Extract the [X, Y] coordinate from the center of the cell holding the provided text.  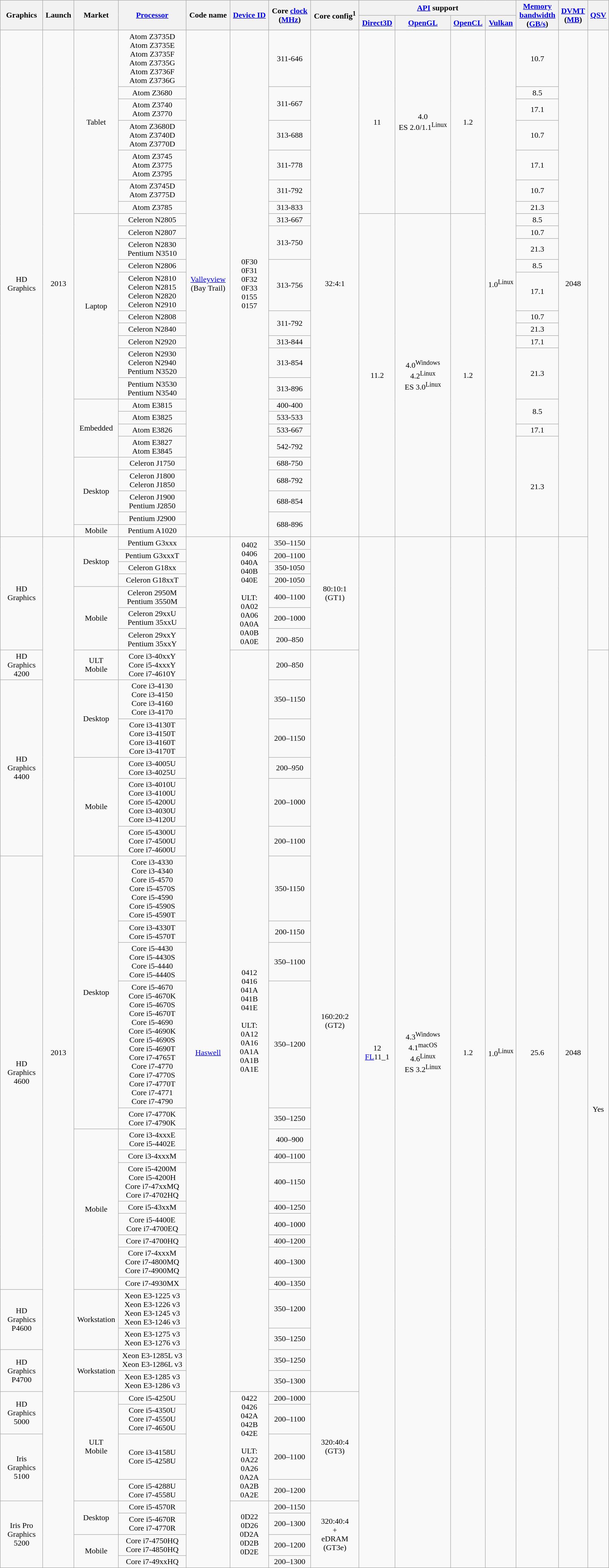
Graphics [21, 15]
Core i3-4330Core i3-4340Core i5-4570Core i5-4570SCore i5-4590Core i5-4590SCore i5-4590T [152, 888]
Core i3-40xxYCore i5-4xxxYCore i7-4610Y [152, 665]
Celeron G18xxT [152, 580]
Core i3-4005UCore i3-4025U [152, 768]
4.0Windows 4.2Linux ES 3.0Linux [423, 375]
533-533 [290, 418]
Memory bandwidth(GB/s) [537, 15]
Core i3-4330TCore i5-4570T [152, 931]
311-646 [290, 59]
Core config1 [335, 15]
Atom Z3745 Atom Z3775 Atom Z3795 [152, 165]
311-667 [290, 103]
Atom E3826 [152, 430]
350-1050 [290, 568]
Core i5-4200MCore i5-4200HCore i7-47xxMQCore i7-4702HQ [152, 1182]
Celeron 29xxYPentium 35xxY [152, 639]
Celeron N2930 Celeron N2940 Pentium N3520 [152, 363]
313-844 [290, 342]
Xeon E3-1285L v3 Xeon E3-1286L v3 [152, 1360]
350-1150 [290, 888]
Core i7-4700HQ [152, 1241]
HD Graphics P4700 [21, 1370]
350–1300 [290, 1381]
Atom E3825 [152, 418]
Atom Z3680 [152, 93]
Atom Z3735D Atom Z3735E Atom Z3735F Atom Z3735G Atom Z3736F Atom Z3736G [152, 59]
04020406040A040B040EULT:0A020A060A0A0A0B0A0E [249, 593]
Pentium J2900 [152, 518]
Celeron N2808 [152, 317]
Celeron J1750 [152, 463]
Core i5-4670RCore i7-4770R [152, 1524]
Core i7-4770KCore i7-4790K [152, 1118]
Pentium G3xxxT [152, 556]
Pentium N3530 Pentium N3540 [152, 389]
Celeron N2807 [152, 232]
Valleyview (Bay Trail) [208, 284]
Core i5-4430 Core i5-4430S Core i5-4440 Core i5-4440S [152, 961]
200-1050 [290, 580]
80:10:1(GT1) [335, 593]
QSV [599, 15]
Iris Pro Graphics 5200 [21, 1534]
Core i3-4xxxM [152, 1156]
313-833 [290, 207]
320:40:4(GT3) [335, 1446]
Atom E3827 Atom E3845 [152, 447]
Processor [152, 15]
HD Graphics 4600 [21, 1073]
400-400 [290, 405]
11.2 [377, 375]
11 [377, 122]
400–1250 [290, 1207]
Haswell [208, 1052]
533-667 [290, 430]
200–950 [290, 768]
Core i7-4930MX [152, 1283]
313-750 [290, 243]
4.3Windows 4.1macOS 4.6Linux ES 3.2Linux [423, 1052]
Celeron N2840 [152, 329]
0F30 0F31 0F32 0F33 0155 0157 [249, 284]
OpenCL [468, 23]
Direct3D [377, 23]
313-854 [290, 363]
32:4:1 [335, 284]
4.0 ES 2.0/1.1Linux [423, 122]
688-750 [290, 463]
Atom E3815 [152, 405]
313-688 [290, 135]
HD Graphics P4600 [21, 1319]
Celeron J1900 Pentium J2850 [152, 501]
313-896 [290, 389]
Xeon E3-1225 v3 Xeon E3-1226 v3 Xeon E3-1245 v3 Xeon E3-1246 v3 [152, 1309]
Pentium A1020 [152, 530]
688-896 [290, 524]
Code name [208, 15]
Celeron N2920 [152, 342]
400–900 [290, 1140]
400–1350 [290, 1283]
Core i3-4130TCore i3-4150TCore i3-4160TCore i3-4170T [152, 738]
Core i7-4750HQ Core i7-4850HQ [152, 1545]
Core i5-4288U Core i7-4558U [152, 1490]
311-778 [290, 165]
Core i5-4350U Core i7-4550U Core i7-4650U [152, 1419]
API support [438, 8]
688-792 [290, 480]
Core i3-4010UCore i3-4100UCore i5-4200UCore i3-4030UCore i3-4120U [152, 802]
Launch [59, 15]
400–1200 [290, 1241]
688-854 [290, 501]
HD Graphics 4200 [21, 665]
Core i3-4xxxECore i5-4402E [152, 1140]
Core i3-4158U Core i5-4258U [152, 1457]
Laptop [96, 306]
04120416041A041B041EULT:0A120A160A1A0A1B0A1E [249, 1021]
Device ID [249, 15]
Yes [599, 1109]
Core i5-4400ECore i7-4700EQ [152, 1224]
400–1000 [290, 1224]
Core i3-4130Core i3-4150Core i3-4160Core i3-4170 [152, 699]
Celeron J1800 Celeron J1850 [152, 480]
313-667 [290, 220]
542-792 [290, 447]
400–1150 [290, 1182]
Celeron N2830 Pentium N3510 [152, 249]
Core i7-49xxHQ [152, 1562]
04220426042A042B042EULT:0A220A260A2A0A2B0A2E [249, 1446]
Celeron 2950MPentium 3550M [152, 597]
Atom Z3680D Atom Z3740D Atom Z3770D [152, 135]
Celeron G18xx [152, 568]
Core i5-4250U [152, 1398]
Core clock (MHz) [290, 15]
DVMT (MB) [573, 15]
400–1300 [290, 1262]
320:40:4+eDRAM(GT3e) [335, 1534]
Embedded [96, 428]
HD Graphics 5000 [21, 1413]
Pentium G3xxx [152, 543]
0D220D260D2A0D2B0D2E [249, 1534]
Core i5-4300U Core i7-4500U Core i7-4600U [152, 841]
Celeron N2806 [152, 266]
Core i5-43xxM [152, 1207]
160:20:2(GT2) [335, 1021]
12 FL11_1 [377, 1052]
Core i5-4570R [152, 1507]
200-1150 [290, 931]
Celeron N2805 [152, 220]
Market [96, 15]
25.6 [537, 1052]
HD Graphics 4400 [21, 768]
Core i7-4xxxMCore i7-4800MQCore i7-4900MQ [152, 1262]
Atom Z3740 Atom Z3770 [152, 109]
Atom Z3785 [152, 207]
OpenGL [423, 23]
Vulkan [501, 23]
Tablet [96, 122]
350–1100 [290, 961]
Iris Graphics 5100 [21, 1467]
313-756 [290, 285]
Atom Z3745D Atom Z3775D [152, 191]
Xeon E3-1285 v3 Xeon E3-1286 v3 [152, 1381]
Xeon E3-1275 v3 Xeon E3-1276 v3 [152, 1339]
Celeron 29xxUPentium 35xxU [152, 618]
Celeron N2810 Celeron N2815 Celeron N2820 Celeron N2910 [152, 292]
